Extract the [X, Y] coordinate from the center of the cell holding the provided text.  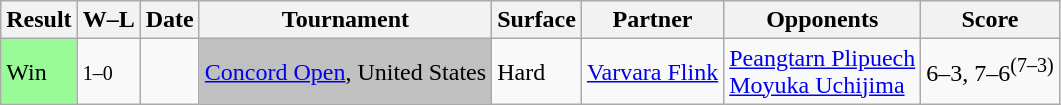
Surface [537, 20]
1–0 [108, 72]
Win [39, 72]
Tournament [345, 20]
Varvara Flink [652, 72]
Opponents [822, 20]
Peangtarn Plipuech Moyuka Uchijima [822, 72]
Concord Open, United States [345, 72]
Result [39, 20]
Score [990, 20]
6–3, 7–6(7–3) [990, 72]
Partner [652, 20]
Hard [537, 72]
W–L [108, 20]
Date [170, 20]
